Output the [x, y] coordinate of the center of the cell containing the given text.  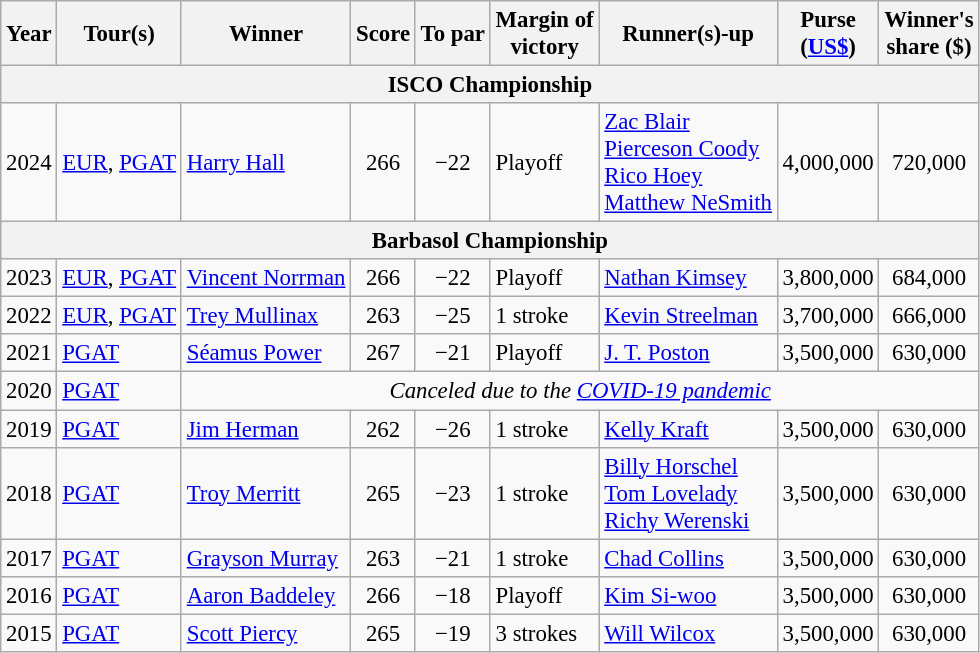
2020 [29, 391]
Winner [266, 34]
2019 [29, 429]
2017 [29, 558]
Winner'sshare ($) [929, 34]
267 [384, 353]
−18 [452, 595]
Tour(s) [120, 34]
Year [29, 34]
Scott Piercy [266, 633]
720,000 [929, 162]
3 strokes [544, 633]
Trey Mullinax [266, 316]
2015 [29, 633]
Score [384, 34]
Purse(US$) [828, 34]
To par [452, 34]
Runner(s)-up [688, 34]
Billy Horschel Tom Lovelady Richy Werenski [688, 493]
684,000 [929, 278]
J. T. Poston [688, 353]
Grayson Murray [266, 558]
Barbasol Championship [490, 241]
2021 [29, 353]
Harry Hall [266, 162]
2018 [29, 493]
Will Wilcox [688, 633]
2022 [29, 316]
Chad Collins [688, 558]
3,800,000 [828, 278]
4,000,000 [828, 162]
Nathan Kimsey [688, 278]
−23 [452, 493]
Jim Herman [266, 429]
−19 [452, 633]
262 [384, 429]
Margin ofvictory [544, 34]
Kim Si-woo [688, 595]
−25 [452, 316]
Kevin Streelman [688, 316]
3,700,000 [828, 316]
−26 [452, 429]
Kelly Kraft [688, 429]
2023 [29, 278]
Séamus Power [266, 353]
Vincent Norrman [266, 278]
2024 [29, 162]
ISCO Championship [490, 85]
2016 [29, 595]
Zac Blair Pierceson Coody Rico Hoey Matthew NeSmith [688, 162]
Troy Merritt [266, 493]
Aaron Baddeley [266, 595]
666,000 [929, 316]
Canceled due to the COVID-19 pandemic [580, 391]
